Output the [x, y] coordinate of the center of the cell containing the given text.  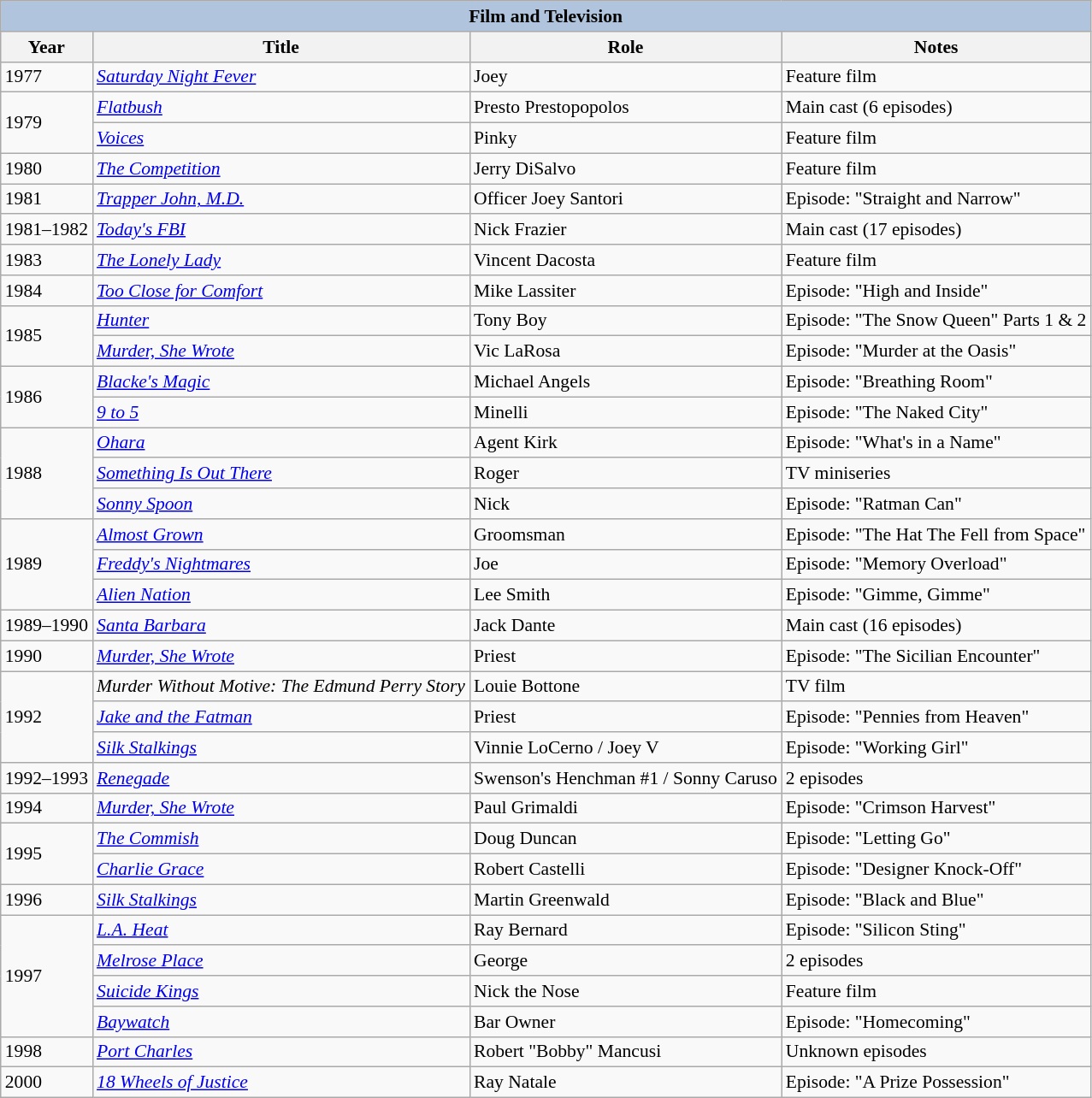
Santa Barbara [280, 626]
Michael Angels [626, 382]
Flatbush [280, 108]
Episode: "Straight and Narrow" [936, 199]
Episode: "Ratman Can" [936, 504]
Nick [626, 504]
1981 [46, 199]
Sonny Spoon [280, 504]
Episode: "Crimson Harvest" [936, 808]
Episode: "Murder at the Oasis" [936, 351]
1985 [46, 335]
1998 [46, 1052]
Vic LaRosa [626, 351]
Almost Grown [280, 534]
Joey [626, 77]
Jerry DiSalvo [626, 168]
9 to 5 [280, 412]
Main cast (6 episodes) [936, 108]
1977 [46, 77]
L.A. Heat [280, 930]
Unknown episodes [936, 1052]
The Competition [280, 168]
Episode: "Letting Go" [936, 839]
The Lonely Lady [280, 260]
Episode: "A Prize Possession" [936, 1083]
1979 [46, 123]
Agent Kirk [626, 443]
Minelli [626, 412]
Joe [626, 564]
Doug Duncan [626, 839]
1992 [46, 717]
Episode: "Gimme, Gimme" [936, 595]
Louie Bottone [626, 687]
Episode: "Breathing Room" [936, 382]
TV film [936, 687]
Nick the Nose [626, 991]
Main cast (16 episodes) [936, 626]
Paul Grimaldi [626, 808]
1995 [46, 853]
1981–1982 [46, 230]
Jake and the Fatman [280, 717]
Episode: "Working Girl" [936, 747]
Robert Castelli [626, 870]
Ohara [280, 443]
1983 [46, 260]
Episode: "Memory Overload" [936, 564]
Lee Smith [626, 595]
Episode: "High and Inside" [936, 291]
1992–1993 [46, 778]
1988 [46, 474]
TV miniseries [936, 474]
Trapper John, M.D. [280, 199]
Nick Frazier [626, 230]
Blacke's Magic [280, 382]
Year [46, 47]
Port Charles [280, 1052]
Mike Lassiter [626, 291]
Roger [626, 474]
1997 [46, 976]
1996 [46, 900]
1994 [46, 808]
Too Close for Comfort [280, 291]
Episode: "What's in a Name" [936, 443]
Charlie Grace [280, 870]
Vinnie LoCerno / Joey V [626, 747]
Episode: "The Naked City" [936, 412]
Film and Television [546, 16]
Hunter [280, 321]
1989–1990 [46, 626]
Episode: "Designer Knock-Off" [936, 870]
Robert "Bobby" Mancusi [626, 1052]
2000 [46, 1083]
1990 [46, 656]
Suicide Kings [280, 991]
Groomsman [626, 534]
Ray Natale [626, 1083]
1989 [46, 564]
Notes [936, 47]
Title [280, 47]
Role [626, 47]
1986 [46, 397]
Baywatch [280, 1022]
Episode: "Black and Blue" [936, 900]
Voices [280, 139]
Swenson's Henchman #1 / Sonny Caruso [626, 778]
18 Wheels of Justice [280, 1083]
Today's FBI [280, 230]
Vincent Dacosta [626, 260]
Officer Joey Santori [626, 199]
Episode: "The Sicilian Encounter" [936, 656]
Tony Boy [626, 321]
Jack Dante [626, 626]
Melrose Place [280, 961]
Episode: "The Hat The Fell from Space" [936, 534]
Episode: "Pennies from Heaven" [936, 717]
Pinky [626, 139]
Episode: "The Snow Queen" Parts 1 & 2 [936, 321]
Ray Bernard [626, 930]
Freddy's Nightmares [280, 564]
Something Is Out There [280, 474]
Alien Nation [280, 595]
Martin Greenwald [626, 900]
Presto Prestopopolos [626, 108]
Main cast (17 episodes) [936, 230]
1980 [46, 168]
Murder Without Motive: The Edmund Perry Story [280, 687]
Episode: "Homecoming" [936, 1022]
Bar Owner [626, 1022]
Episode: "Silicon Sting" [936, 930]
1984 [46, 291]
Saturday Night Fever [280, 77]
George [626, 961]
The Commish [280, 839]
Renegade [280, 778]
